Pinpoint the cell where the given text exists, returning its (X, Y) midpoint coordinate. 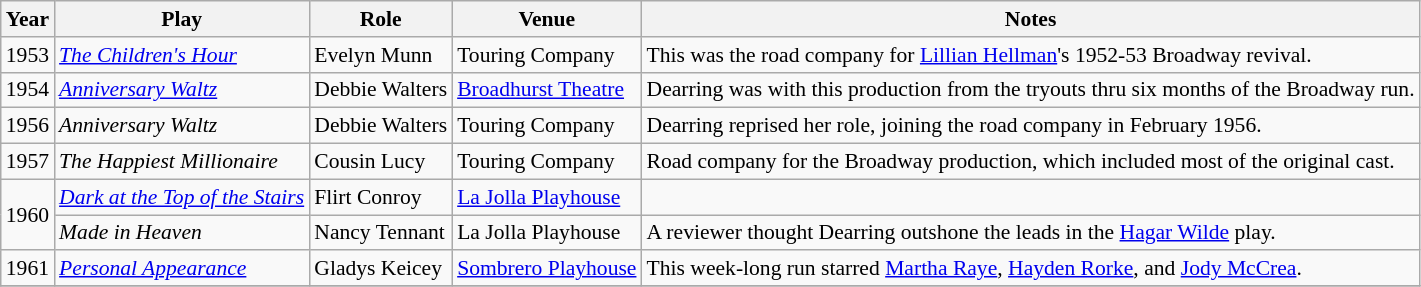
Cousin Lucy (380, 162)
The Happiest Millionaire (182, 162)
Year (28, 19)
Flirt Conroy (380, 197)
Nancy Tennant (380, 233)
Sombrero Playhouse (546, 269)
1953 (28, 55)
1957 (28, 162)
Dearring reprised her role, joining the road company in February 1956. (1031, 126)
Role (380, 19)
Road company for the Broadway production, which included most of the original cast. (1031, 162)
1956 (28, 126)
Venue (546, 19)
Made in Heaven (182, 233)
Notes (1031, 19)
A reviewer thought Dearring outshone the leads in the Hagar Wilde play. (1031, 233)
1954 (28, 90)
Dearring was with this production from the tryouts thru six months of the Broadway run. (1031, 90)
This week-long run starred Martha Raye, Hayden Rorke, and Jody McCrea. (1031, 269)
Evelyn Munn (380, 55)
The Children's Hour (182, 55)
1961 (28, 269)
This was the road company for Lillian Hellman's 1952-53 Broadway revival. (1031, 55)
Personal Appearance (182, 269)
Gladys Keicey (380, 269)
Dark at the Top of the Stairs (182, 197)
Broadhurst Theatre (546, 90)
Play (182, 19)
1960 (28, 214)
